For the text-containing cell, return its midpoint in [x, y] coordinate format. 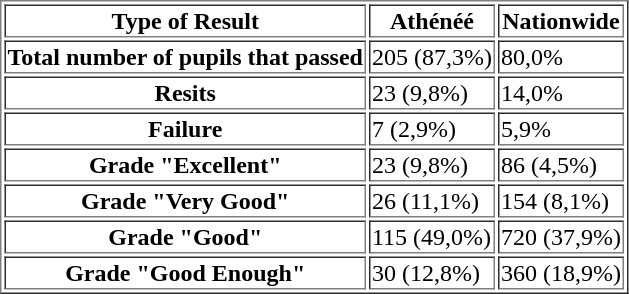
Grade "Very Good" [184, 200]
80,0% [561, 56]
154 (8,1%) [561, 200]
5,9% [561, 128]
Resits [184, 92]
Athénéé [432, 20]
Grade "Excellent" [184, 164]
14,0% [561, 92]
7 (2,9%) [432, 128]
205 (87,3%) [432, 56]
Grade "Good" [184, 236]
Type of Result [184, 20]
Grade "Good Enough" [184, 272]
Failure [184, 128]
26 (11,1%) [432, 200]
720 (37,9%) [561, 236]
360 (18,9%) [561, 272]
Nationwide [561, 20]
115 (49,0%) [432, 236]
Total number of pupils that passed [184, 56]
30 (12,8%) [432, 272]
86 (4,5%) [561, 164]
